Find where the given text appears and provide that cell's center as (x, y) coordinate. 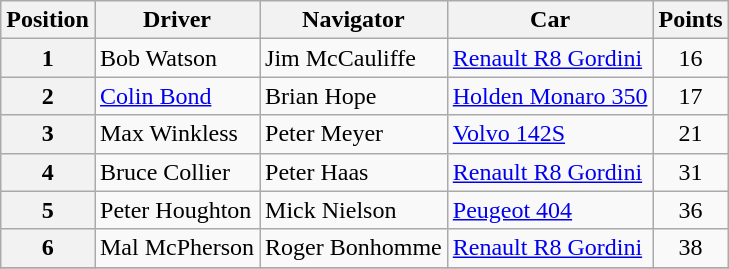
Peter Houghton (176, 210)
Bob Watson (176, 58)
Jim McCauliffe (354, 58)
Peter Haas (354, 172)
Bruce Collier (176, 172)
17 (690, 96)
Holden Monaro 350 (550, 96)
2 (48, 96)
4 (48, 172)
3 (48, 134)
5 (48, 210)
Driver (176, 20)
Max Winkless (176, 134)
31 (690, 172)
Position (48, 20)
Roger Bonhomme (354, 248)
Points (690, 20)
Peter Meyer (354, 134)
Car (550, 20)
1 (48, 58)
Navigator (354, 20)
Mal McPherson (176, 248)
16 (690, 58)
6 (48, 248)
Colin Bond (176, 96)
Volvo 142S (550, 134)
38 (690, 248)
36 (690, 210)
Brian Hope (354, 96)
21 (690, 134)
Mick Nielson (354, 210)
Peugeot 404 (550, 210)
